Output the (x, y) coordinate of the center of the cell containing the given text.  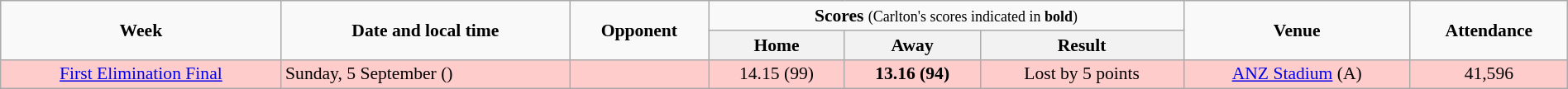
Venue (1297, 30)
ANZ Stadium (A) (1297, 74)
Result (1082, 45)
Week (141, 30)
Scores (Carlton's scores indicated in bold) (946, 16)
Sunday, 5 September () (425, 74)
Opponent (639, 30)
Lost by 5 points (1082, 74)
41,596 (1489, 74)
Away (912, 45)
13.16 (94) (912, 74)
Date and local time (425, 30)
14.15 (99) (777, 74)
Home (777, 45)
Attendance (1489, 30)
First Elimination Final (141, 74)
